Find where the given text appears and provide that cell's center as (x, y) coordinate. 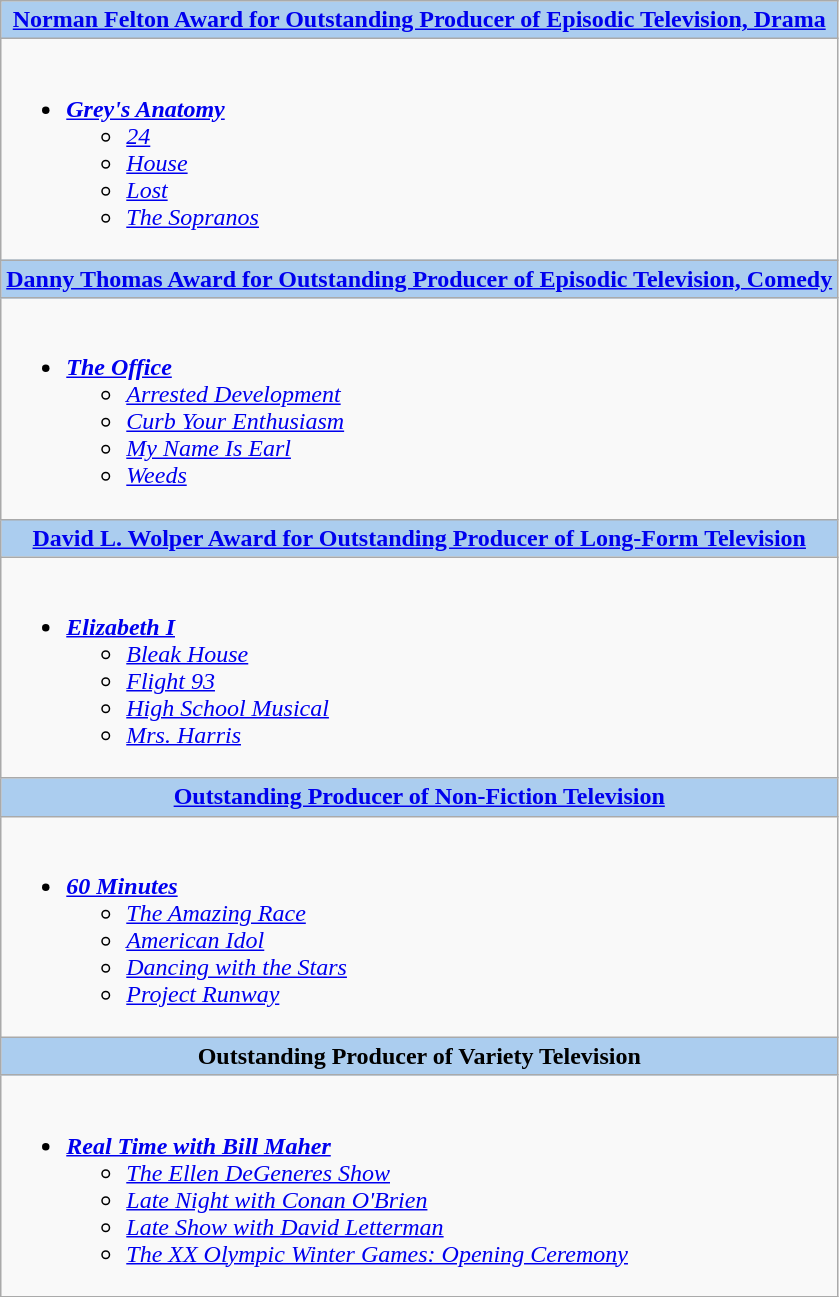
Grey's Anatomy24HouseLostThe Sopranos (420, 150)
The OfficeArrested DevelopmentCurb Your EnthusiasmMy Name Is EarlWeeds (420, 408)
Outstanding Producer of Variety Television (420, 1056)
Outstanding Producer of Non-Fiction Television (420, 797)
Elizabeth IBleak HouseFlight 93High School MusicalMrs. Harris (420, 668)
60 MinutesThe Amazing RaceAmerican IdolDancing with the StarsProject Runway (420, 926)
Norman Felton Award for Outstanding Producer of Episodic Television, Drama (420, 20)
David L. Wolper Award for Outstanding Producer of Long-Form Television (420, 538)
Danny Thomas Award for Outstanding Producer of Episodic Television, Comedy (420, 279)
